Return (x, y) of the center of cell containing provided text 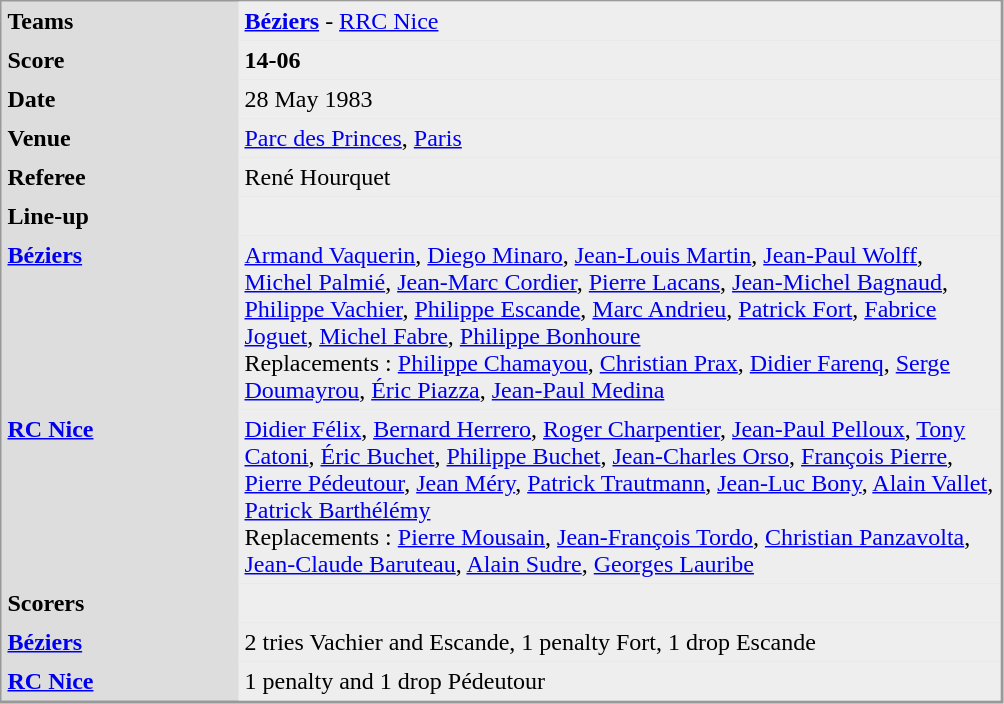
René Hourquet (619, 178)
Date (120, 100)
Referee (120, 178)
Scorers (120, 604)
1 penalty and 1 drop Pédeutour (619, 682)
28 May 1983 (619, 100)
14-06 (619, 60)
Parc des Princes, Paris (619, 138)
2 tries Vachier and Escande, 1 penalty Fort, 1 drop Escande (619, 642)
Teams (120, 22)
Score (120, 60)
Venue (120, 138)
Béziers - RRC Nice (619, 22)
Line-up (120, 216)
